Search for the cell housing the specified text and yield its (X, Y) center coordinate. 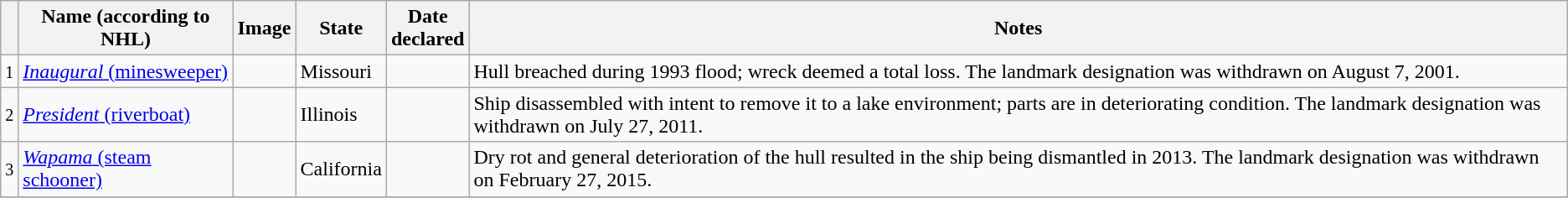
Notes (1019, 29)
Datedeclared (427, 29)
Missouri (341, 71)
3 (10, 169)
1 (10, 71)
President (riverboat) (126, 114)
2 (10, 114)
State (341, 29)
California (341, 169)
Inaugural (minesweeper) (126, 71)
Name (according to NHL) (126, 29)
Illinois (341, 114)
Hull breached during 1993 flood; wreck deemed a total loss. The landmark designation was withdrawn on August 7, 2001. (1019, 71)
Wapama (steam schooner) (126, 169)
Image (265, 29)
